Determine the (x, y) coordinate at the center of the cell enclosing the given text.  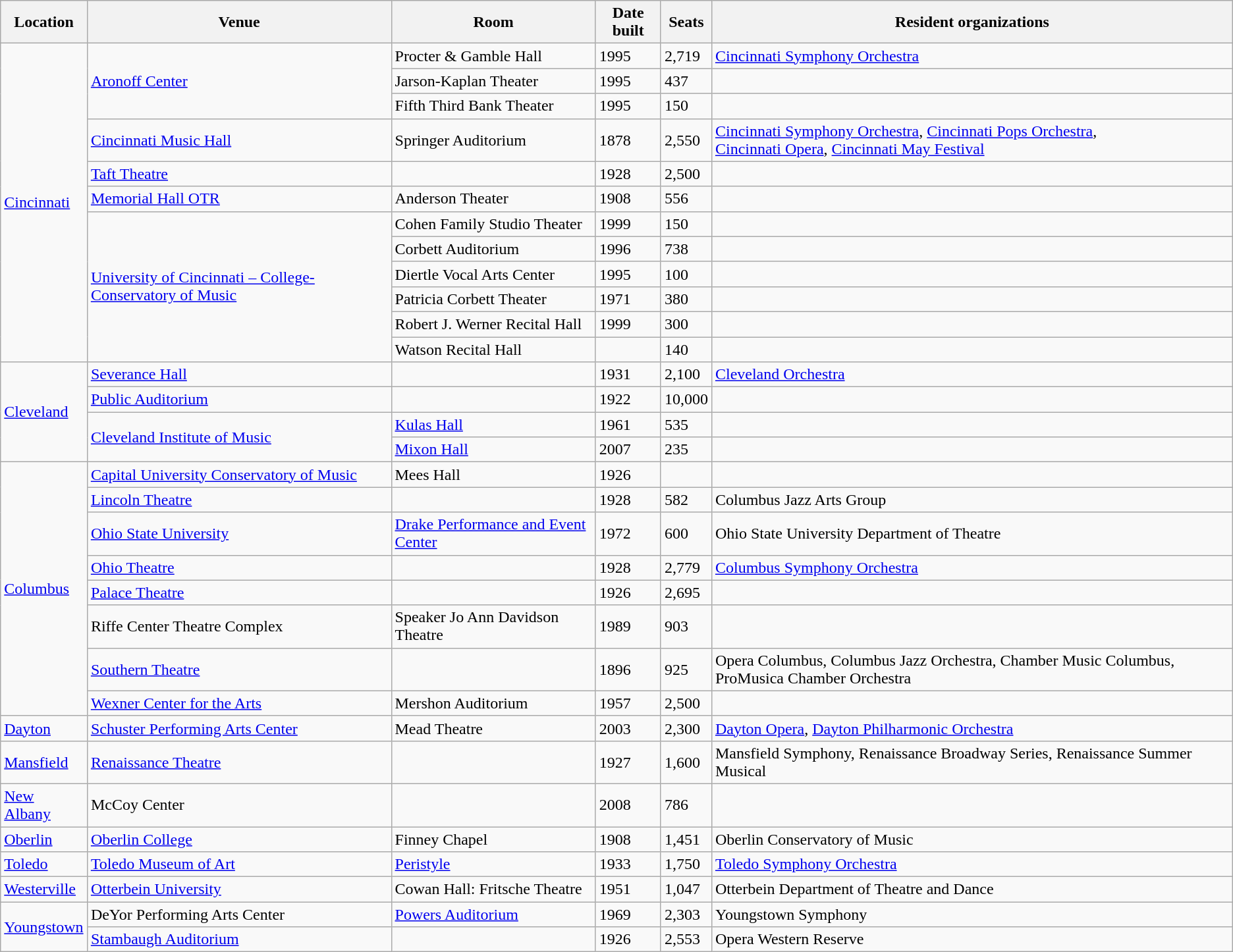
Columbus (44, 589)
University of Cincinnati – College-Conservatory of Music (239, 286)
2,303 (686, 914)
1931 (628, 375)
Memorial Hall OTR (239, 199)
Diertle Vocal Arts Center (493, 274)
Otterbein Department of Theatre and Dance (972, 889)
Ohio Theatre (239, 568)
Cincinnati Symphony Orchestra, Cincinnati Pops Orchestra,Cincinnati Opera, Cincinnati May Festival (972, 140)
1957 (628, 703)
Mees Hall (493, 475)
1989 (628, 627)
Southern Theatre (239, 669)
Cincinnati Symphony Orchestra (972, 56)
Aronoff Center (239, 81)
Westerville (44, 889)
1951 (628, 889)
1896 (628, 669)
Mansfield (44, 762)
Patricia Corbett Theater (493, 299)
Toledo Museum of Art (239, 864)
925 (686, 669)
Severance Hall (239, 375)
Peristyle (493, 864)
McCoy Center (239, 805)
Ohio State University Department of Theatre (972, 533)
140 (686, 350)
Cowan Hall: Fritsche Theatre (493, 889)
Mershon Auditorium (493, 703)
786 (686, 805)
1971 (628, 299)
Dayton (44, 728)
Jarson-Kaplan Theater (493, 81)
903 (686, 627)
2,719 (686, 56)
1969 (628, 914)
Wexner Center for the Arts (239, 703)
Mixon Hall (493, 450)
235 (686, 450)
Resident organizations (972, 22)
Capital University Conservatory of Music (239, 475)
437 (686, 81)
Mead Theatre (493, 728)
1996 (628, 249)
Finney Chapel (493, 839)
Columbus Jazz Arts Group (972, 500)
Anderson Theater (493, 199)
Riffe Center Theatre Complex (239, 627)
2008 (628, 805)
Taft Theatre (239, 174)
582 (686, 500)
Drake Performance and Event Center (493, 533)
2,553 (686, 939)
Watson Recital Hall (493, 350)
Seats (686, 22)
2007 (628, 450)
Cleveland Orchestra (972, 375)
Public Auditorium (239, 400)
Springer Auditorium (493, 140)
1933 (628, 864)
600 (686, 533)
2003 (628, 728)
1,750 (686, 864)
Oberlin College (239, 839)
Lincoln Theatre (239, 500)
2,300 (686, 728)
1972 (628, 533)
10,000 (686, 400)
Cleveland (44, 412)
Columbus Symphony Orchestra (972, 568)
Corbett Auditorium (493, 249)
Youngstown (44, 927)
New Albany (44, 805)
Youngstown Symphony (972, 914)
556 (686, 199)
2,695 (686, 593)
1,451 (686, 839)
Robert J. Werner Recital Hall (493, 324)
Oberlin Conservatory of Music (972, 839)
Opera Columbus, Columbus Jazz Orchestra, Chamber Music Columbus, ProMusica Chamber Orchestra (972, 669)
Ohio State University (239, 533)
Palace Theatre (239, 593)
Kulas Hall (493, 425)
Date built (628, 22)
100 (686, 274)
Fifth Third Bank Theater (493, 106)
Mansfield Symphony, Renaissance Broadway Series, Renaissance Summer Musical (972, 762)
Powers Auditorium (493, 914)
Schuster Performing Arts Center (239, 728)
Cleveland Institute of Music (239, 437)
Venue (239, 22)
Cincinnati Music Hall (239, 140)
Location (44, 22)
535 (686, 425)
2,779 (686, 568)
300 (686, 324)
DeYor Performing Arts Center (239, 914)
Procter & Gamble Hall (493, 56)
Renaissance Theatre (239, 762)
Otterbein University (239, 889)
Room (493, 22)
Toledo Symphony Orchestra (972, 864)
1922 (628, 400)
Dayton Opera, Dayton Philharmonic Orchestra (972, 728)
1878 (628, 140)
1927 (628, 762)
Cincinnati (44, 203)
Opera Western Reserve (972, 939)
Stambaugh Auditorium (239, 939)
Toledo (44, 864)
738 (686, 249)
380 (686, 299)
Speaker Jo Ann Davidson Theatre (493, 627)
Oberlin (44, 839)
2,100 (686, 375)
1961 (628, 425)
2,550 (686, 140)
1,600 (686, 762)
1,047 (686, 889)
Cohen Family Studio Theater (493, 224)
